Identify which cell holds the provided text, then report its (x, y) central coordinate. 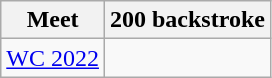
200 backstroke (187, 20)
WC 2022 (53, 58)
Meet (53, 20)
